Extract the [x, y] coordinate from the center of the cell holding the provided text.  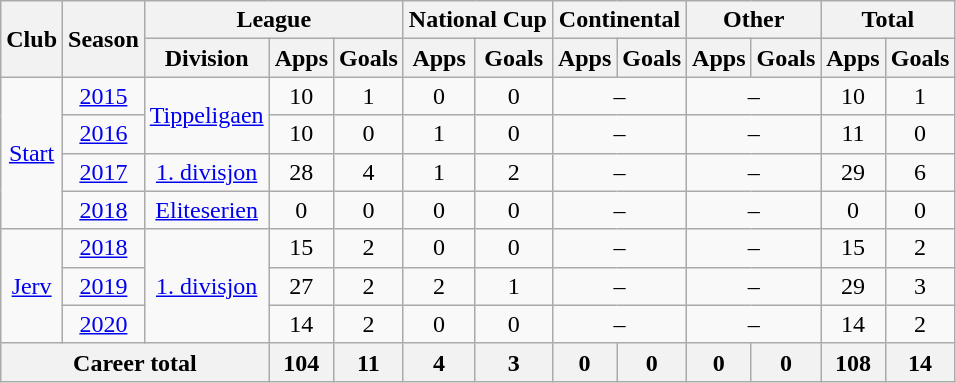
2017 [104, 172]
National Cup [478, 20]
Season [104, 39]
27 [301, 286]
Start [32, 153]
Jerv [32, 286]
2015 [104, 96]
League [274, 20]
6 [920, 172]
Total [888, 20]
Career total [135, 362]
2020 [104, 324]
Division [206, 58]
108 [853, 362]
2019 [104, 286]
2016 [104, 134]
Other [754, 20]
Eliteserien [206, 210]
104 [301, 362]
28 [301, 172]
Continental [619, 20]
Club [32, 39]
Tippeligaen [206, 115]
